Locate the cell with the specified text and output its [X, Y] center coordinate. 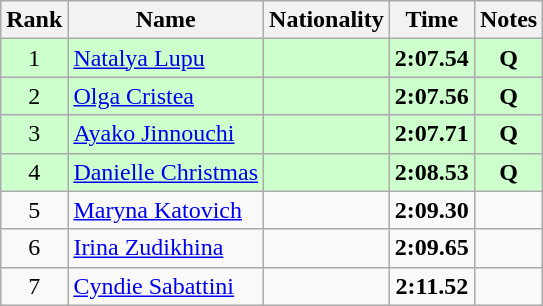
2:07.54 [432, 58]
Ayako Jinnouchi [166, 134]
1 [34, 58]
Danielle Christmas [166, 172]
Maryna Katovich [166, 210]
2 [34, 96]
Olga Cristea [166, 96]
7 [34, 286]
Rank [34, 20]
Notes [508, 20]
Nationality [327, 20]
Cyndie Sabattini [166, 286]
6 [34, 248]
2:08.53 [432, 172]
3 [34, 134]
2:09.30 [432, 210]
Irina Zudikhina [166, 248]
Natalya Lupu [166, 58]
Time [432, 20]
2:11.52 [432, 286]
2:07.71 [432, 134]
5 [34, 210]
Name [166, 20]
2:07.56 [432, 96]
2:09.65 [432, 248]
4 [34, 172]
